Return (X, Y) of the center of cell containing provided text 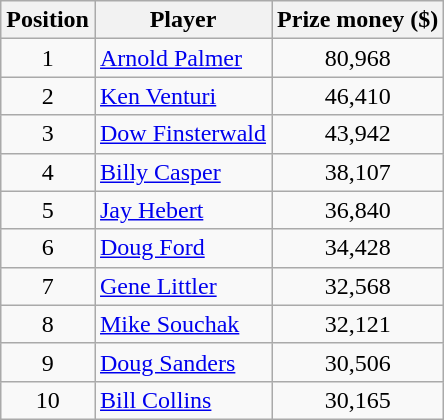
Bill Collins (182, 400)
Mike Souchak (182, 324)
4 (48, 172)
Arnold Palmer (182, 58)
34,428 (358, 248)
Position (48, 20)
Doug Sanders (182, 362)
5 (48, 210)
Gene Littler (182, 286)
36,840 (358, 210)
30,506 (358, 362)
Player (182, 20)
9 (48, 362)
3 (48, 134)
Dow Finsterwald (182, 134)
Billy Casper (182, 172)
32,568 (358, 286)
43,942 (358, 134)
7 (48, 286)
10 (48, 400)
Ken Venturi (182, 96)
46,410 (358, 96)
30,165 (358, 400)
Doug Ford (182, 248)
Jay Hebert (182, 210)
32,121 (358, 324)
Prize money ($) (358, 20)
2 (48, 96)
8 (48, 324)
6 (48, 248)
38,107 (358, 172)
1 (48, 58)
80,968 (358, 58)
